Pinpoint the cell where the given text exists, returning its (X, Y) midpoint coordinate. 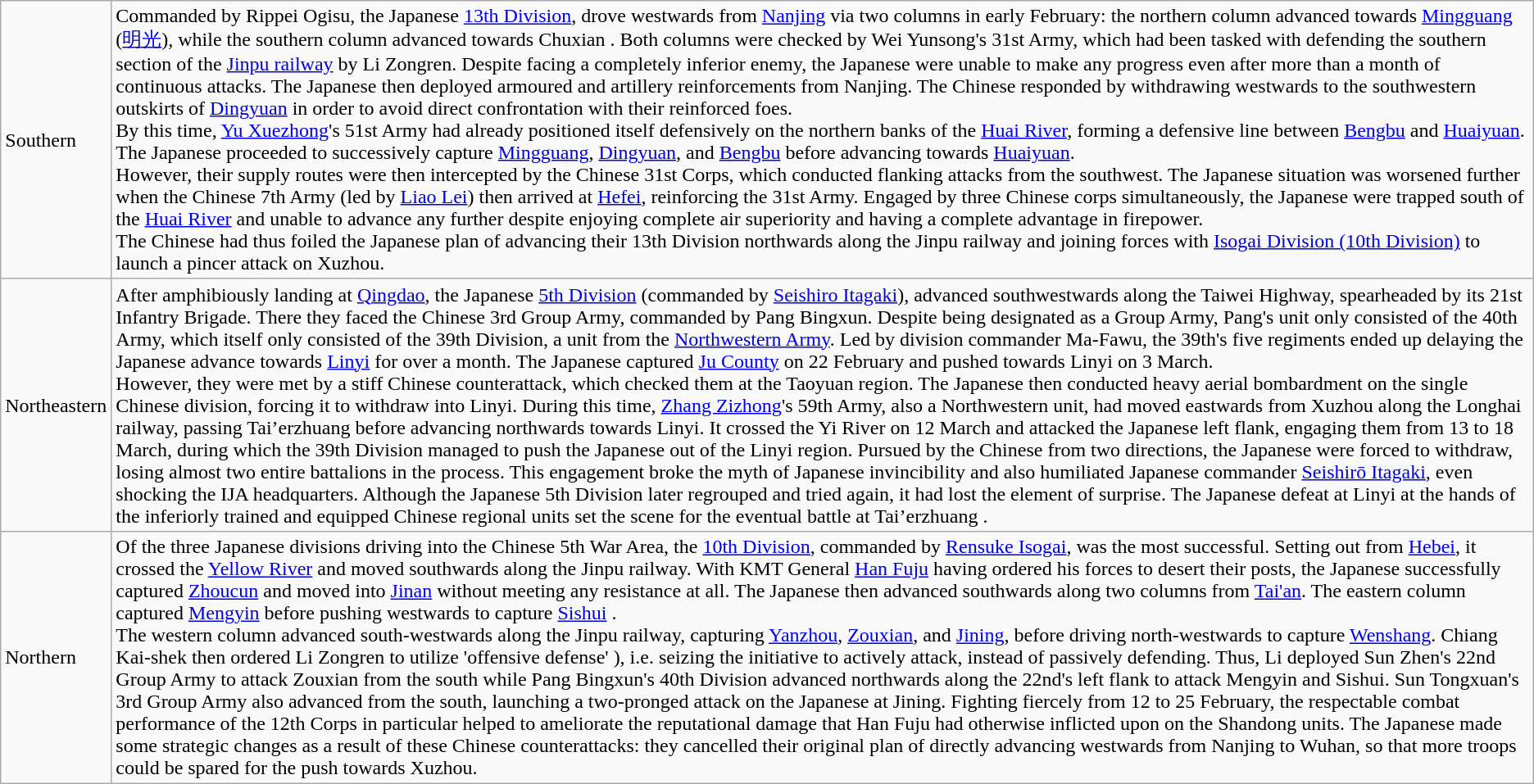
Northern (56, 657)
Southern (56, 140)
Northeastern (56, 405)
